Capture the cell that displays the provided text and extract its (X, Y) central coordinate. 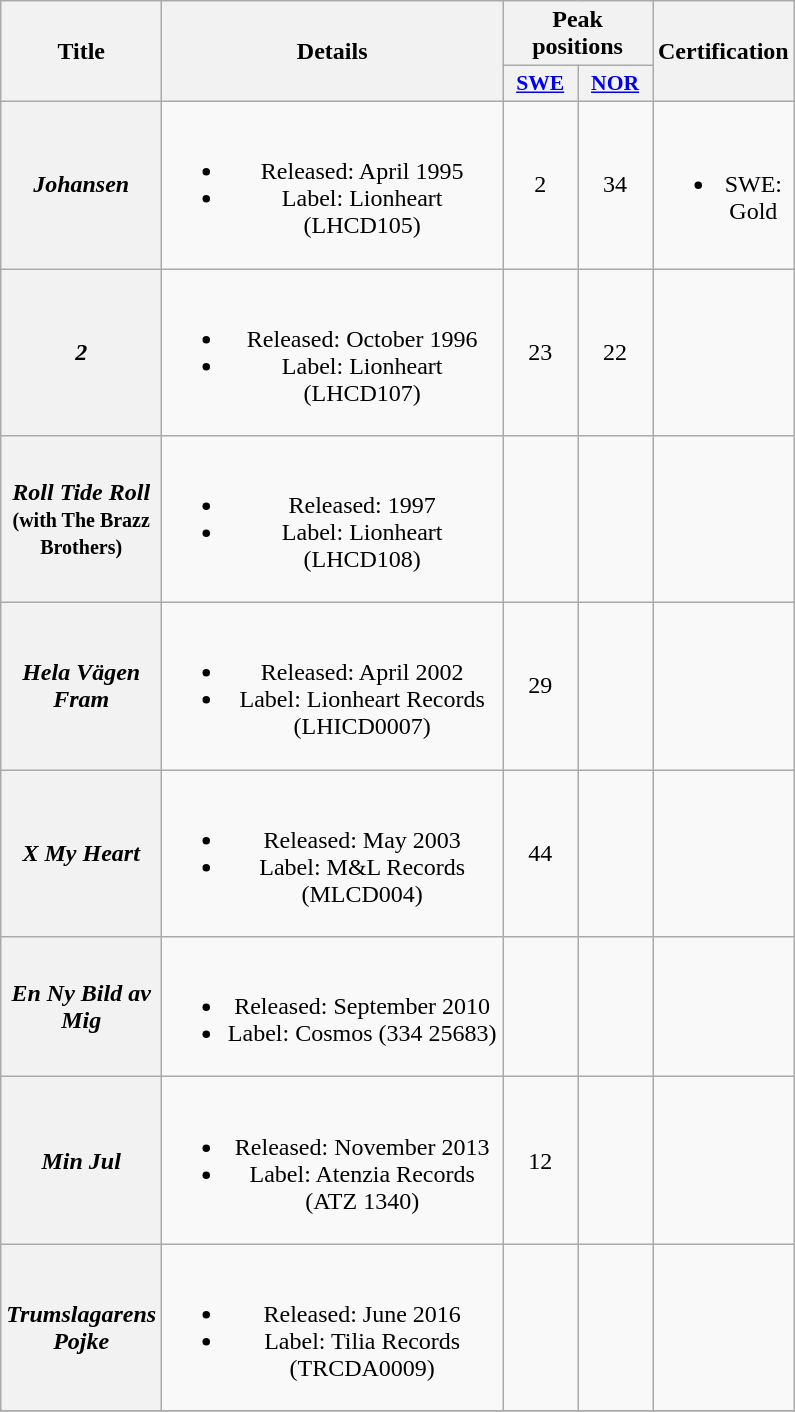
X My Heart (82, 854)
SWE: Gold (723, 184)
SWE (540, 84)
NOR (616, 84)
Details (332, 52)
Released: 1997Label: Lionheart (LHCD108) (332, 520)
29 (540, 686)
Johansen (82, 184)
Hela Vägen Fram (82, 686)
Released: April 1995Label: Lionheart (LHCD105) (332, 184)
Released: November 2013Label: Atenzia Records (ATZ 1340) (332, 1160)
Certification (723, 52)
12 (540, 1160)
Released: June 2016Label: Tilia Records (TRCDA0009) (332, 1328)
En Ny Bild av Mig (82, 1007)
Released: September 2010Label: Cosmos (334 25683) (332, 1007)
23 (540, 352)
44 (540, 854)
Released: April 2002Label: Lionheart Records (LHICD0007) (332, 686)
34 (616, 184)
Min Jul (82, 1160)
Title (82, 52)
Released: October 1996Label: Lionheart (LHCD107) (332, 352)
Trumslagarens Pojke (82, 1328)
22 (616, 352)
Roll Tide Roll (with The Brazz Brothers) (82, 520)
Peak positions (578, 34)
Released: May 2003Label: M&L Records (MLCD004) (332, 854)
